Provide the [x, y] coordinate of the cell's center where the given text is located.  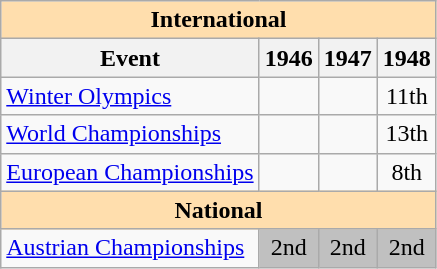
Winter Olympics [130, 96]
11th [406, 96]
1946 [288, 58]
1947 [348, 58]
1948 [406, 58]
13th [406, 134]
Austrian Championships [130, 248]
International [219, 20]
European Championships [130, 172]
8th [406, 172]
World Championships [130, 134]
Event [130, 58]
National [219, 210]
